Determine the [x, y] coordinate at the center of the cell enclosing the given text.  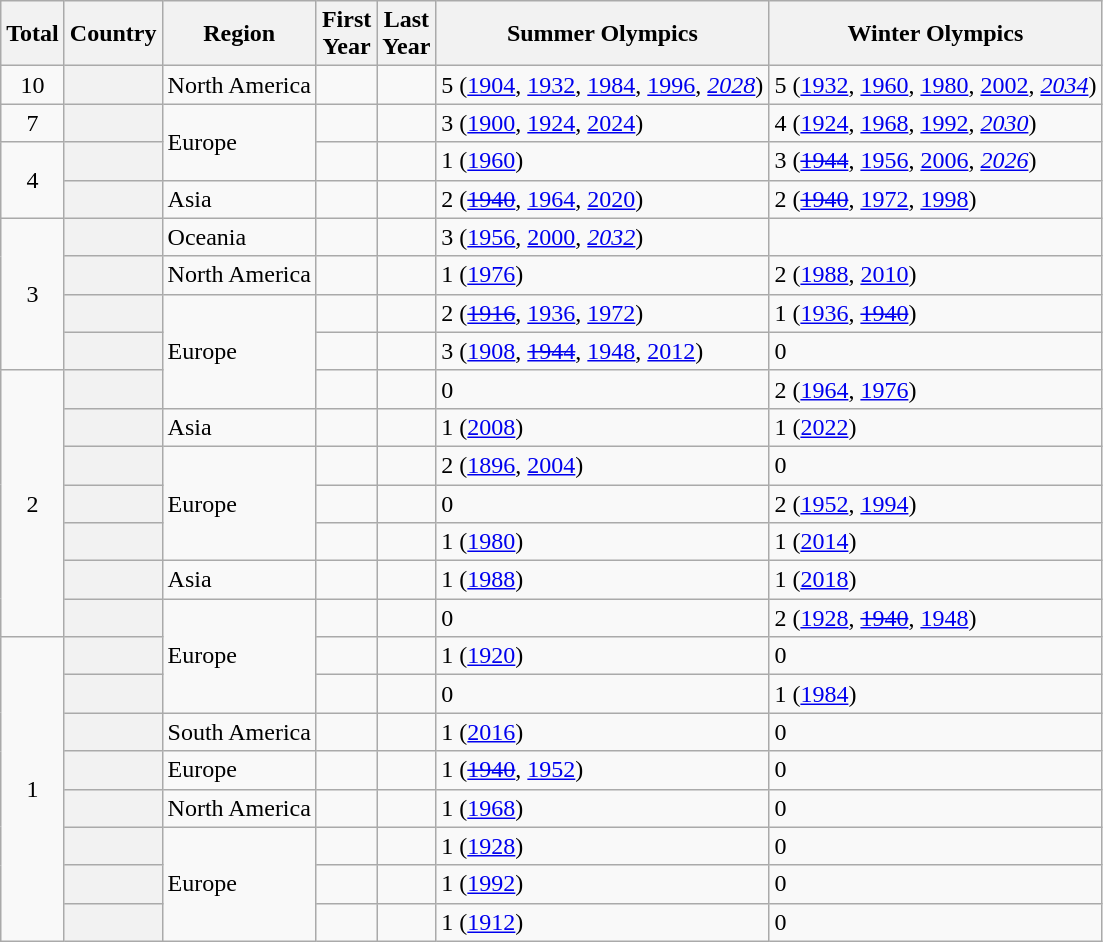
3 (1956, 2000, 2032) [602, 237]
Country [113, 34]
Last Year [406, 34]
1 (1912) [602, 922]
Region [239, 34]
1 (1936, 1940) [936, 313]
2 (1916, 1936, 1972) [602, 313]
5 (1904, 1932, 1984, 1996, 2028) [602, 85]
1 (2014) [936, 542]
4 (1924, 1968, 1992, 2030) [936, 123]
Total [33, 34]
2 (1940, 1972, 1998) [936, 199]
3 (1908, 1944, 1948, 2012) [602, 351]
2 [33, 503]
1 (1976) [602, 275]
3 [33, 294]
1 (1920) [602, 656]
3 (1900, 1924, 2024) [602, 123]
1 (1928) [602, 846]
1 [33, 789]
2 (1952, 1994) [936, 503]
1 (1940, 1952) [602, 770]
1 (1968) [602, 808]
5 (1932, 1960, 1980, 2002, 2034) [936, 85]
1 (1960) [602, 161]
1 (2016) [602, 732]
1 (2022) [936, 427]
Winter Olympics [936, 34]
Summer Olympics [602, 34]
2 (1940, 1964, 2020) [602, 199]
1 (1984) [936, 694]
3 (1944, 1956, 2006, 2026) [936, 161]
South America [239, 732]
2 (1964, 1976) [936, 389]
7 [33, 123]
1 (2008) [602, 427]
1 (1988) [602, 580]
Oceania [239, 237]
1 (1980) [602, 542]
2 (1988, 2010) [936, 275]
1 (1992) [602, 884]
First Year [346, 34]
4 [33, 180]
2 (1896, 2004) [602, 465]
2 (1928, 1940, 1948) [936, 618]
10 [33, 85]
1 (2018) [936, 580]
